Provide the (x, y) coordinate of the cell's center where the given text is located.  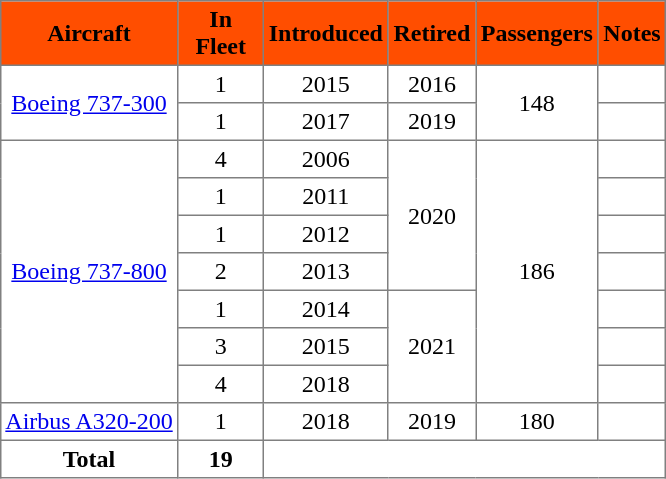
19 (221, 459)
3 (221, 347)
Retired (432, 33)
2017 (326, 122)
Notes (632, 33)
2 (221, 272)
2014 (326, 309)
2013 (326, 272)
Airbus A320-200 (89, 422)
Boeing 737-800 (89, 271)
2021 (432, 346)
Introduced (326, 33)
Aircraft (89, 33)
180 (537, 422)
Passengers (537, 33)
2006 (326, 159)
186 (537, 271)
2016 (432, 84)
Total (89, 459)
148 (537, 102)
2020 (432, 215)
2012 (326, 234)
2011 (326, 197)
Boeing 737-300 (89, 102)
In Fleet (221, 33)
